Return (X, Y) of the center of cell containing provided text 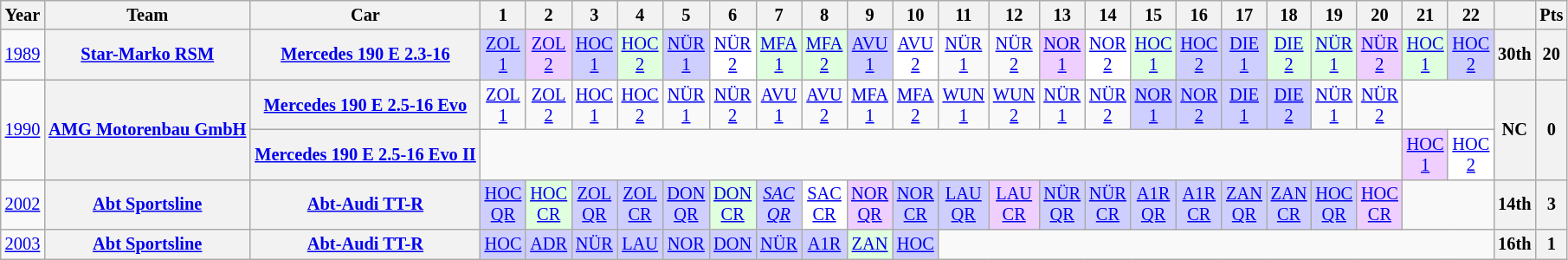
A1R (824, 244)
WUN1 (964, 105)
16 (1198, 15)
LAUQR (964, 205)
6 (732, 15)
2002 (23, 205)
1990 (23, 130)
DONQR (686, 205)
2003 (23, 244)
Star-Marko RSM (147, 55)
DON (732, 244)
DONCR (732, 205)
Mercedes 190 E 2.3-16 (365, 55)
LAU (641, 244)
9 (869, 15)
LAUCR (1014, 205)
ZAN (869, 244)
10 (916, 15)
Car (365, 15)
SACQR (779, 205)
SACCR (824, 205)
8 (824, 15)
16th (1514, 244)
ZOLCR (641, 205)
A1RQR (1153, 205)
NÜRCR (1108, 205)
0 (1552, 130)
1989 (23, 55)
12 (1014, 15)
14 (1108, 15)
ZANCR (1289, 205)
NOR (686, 244)
NC (1514, 130)
Pts (1552, 15)
A1RCR (1198, 205)
ZANQR (1244, 205)
30th (1514, 55)
ADR (549, 244)
ZOLQR (594, 205)
18 (1289, 15)
19 (1333, 15)
22 (1470, 15)
13 (1061, 15)
21 (1425, 15)
Mercedes 190 E 2.5-16 Evo (365, 105)
4 (641, 15)
15 (1153, 15)
WUN2 (1014, 105)
AMG Motorenbau GmbH (147, 130)
Year (23, 15)
NÜRQR (1061, 205)
17 (1244, 15)
NORQR (869, 205)
NORCR (916, 205)
Mercedes 190 E 2.5-16 Evo II (365, 154)
2 (549, 15)
7 (779, 15)
5 (686, 15)
11 (964, 15)
Team (147, 15)
14th (1514, 205)
